Locate the cell with the specified text and output its (x, y) center coordinate. 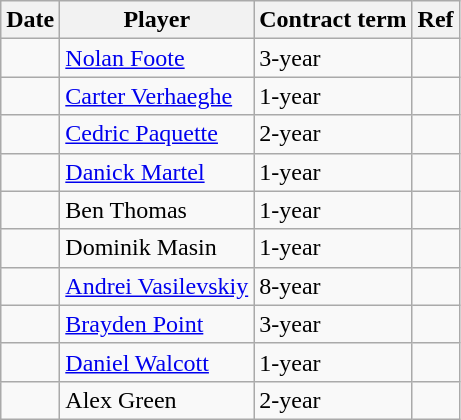
Date (30, 20)
Alex Green (157, 400)
Ben Thomas (157, 210)
Carter Verhaeghe (157, 96)
Ref (436, 20)
Daniel Walcott (157, 362)
Nolan Foote (157, 58)
Cedric Paquette (157, 134)
Player (157, 20)
Andrei Vasilevskiy (157, 286)
8-year (333, 286)
Brayden Point (157, 324)
Contract term (333, 20)
Dominik Masin (157, 248)
Danick Martel (157, 172)
